Detect which cell encompasses the target text, then output its [x, y] center coordinate. 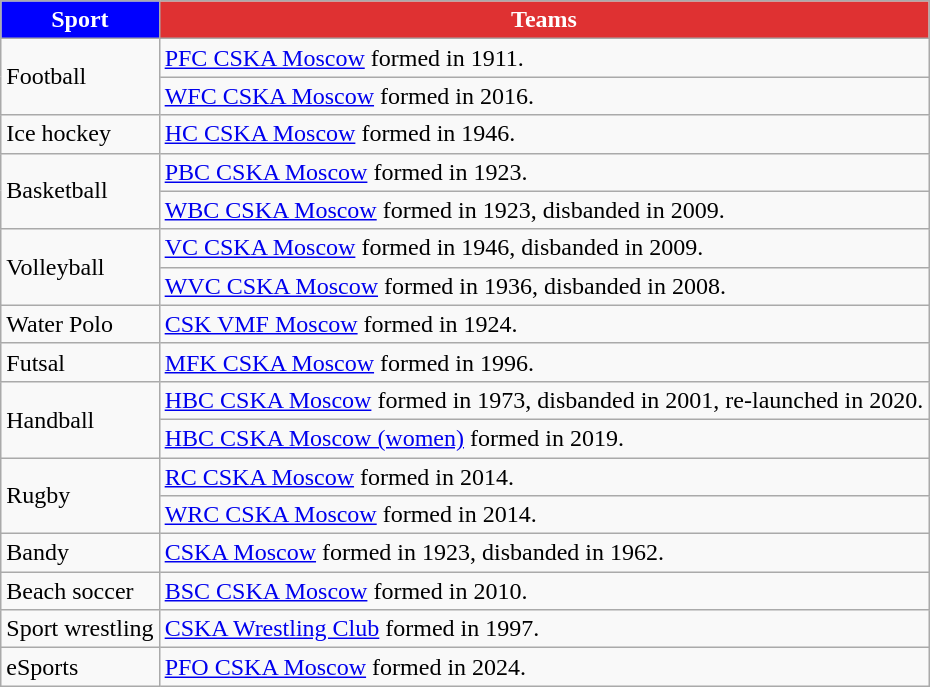
CSKA Moscow formed in 1923, disbanded in 1962. [544, 553]
VC CSKA Moscow formed in 1946, disbanded in 2009. [544, 248]
Handball [80, 419]
Bandy [80, 553]
Rugby [80, 496]
Football [80, 77]
CSKA Wrestling Club formed in 1997. [544, 629]
PFO CSKA Moscow formed in 2024. [544, 667]
Futsal [80, 362]
Ice hockey [80, 134]
PFC CSKA Moscow formed in 1911. [544, 58]
HBC CSKA Moscow formed in 1973, disbanded in 2001, re-launched in 2020. [544, 400]
Water Polo [80, 324]
Teams [544, 20]
Beach soccer [80, 591]
WVC CSKA Moscow formed in 1936, disbanded in 2008. [544, 286]
eSports [80, 667]
Sport wrestling [80, 629]
HBC CSKA Moscow (women) formed in 2019. [544, 438]
PBC CSKA Moscow formed in 1923. [544, 172]
MFK CSKA Moscow formed in 1996. [544, 362]
Basketball [80, 191]
WFC CSKA Moscow formed in 2016. [544, 96]
WBC CSKA Moscow formed in 1923, disbanded in 2009. [544, 210]
HC CSKA Moscow formed in 1946. [544, 134]
WRC CSKA Moscow formed in 2014. [544, 515]
RC CSKA Moscow formed in 2014. [544, 477]
CSK VMF Moscow formed in 1924. [544, 324]
Sport [80, 20]
BSC CSKA Moscow formed in 2010. [544, 591]
Volleyball [80, 267]
